Pinpoint the cell where the given text exists, returning its [x, y] midpoint coordinate. 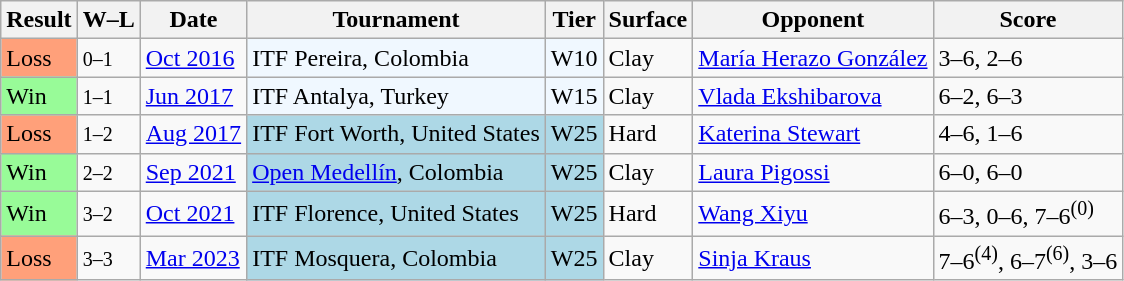
Katerina Stewart [813, 134]
7–6(4), 6–7(6), 3–6 [1028, 258]
4–6, 1–6 [1028, 134]
ITF Florence, United States [396, 214]
6–0, 6–0 [1028, 172]
Tier [574, 20]
Surface [648, 20]
W10 [574, 58]
Tournament [396, 20]
Sinja Kraus [813, 258]
Laura Pigossi [813, 172]
Mar 2023 [193, 258]
6–2, 6–3 [1028, 96]
Vlada Ekshibarova [813, 96]
Jun 2017 [193, 96]
Score [1028, 20]
W–L [108, 20]
Oct 2021 [193, 214]
Aug 2017 [193, 134]
ITF Antalya, Turkey [396, 96]
3–6, 2–6 [1028, 58]
0–1 [108, 58]
1–2 [108, 134]
Wang Xiyu [813, 214]
Oct 2016 [193, 58]
Date [193, 20]
Sep 2021 [193, 172]
1–1 [108, 96]
ITF Pereira, Colombia [396, 58]
Open Medellín, Colombia [396, 172]
2–2 [108, 172]
3–2 [108, 214]
Opponent [813, 20]
Result [39, 20]
W15 [574, 96]
María Herazo González [813, 58]
6–3, 0–6, 7–6(0) [1028, 214]
ITF Fort Worth, United States [396, 134]
3–3 [108, 258]
ITF Mosquera, Colombia [396, 258]
